Provide the (x, y) coordinate of the cell's center where the given text is located.  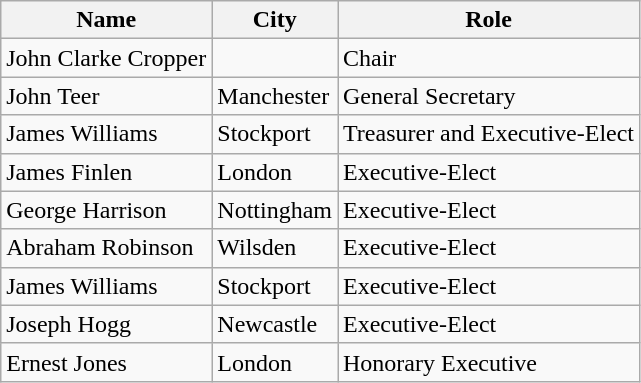
General Secretary (489, 96)
Treasurer and Executive-Elect (489, 134)
Joseph Hogg (106, 324)
Name (106, 20)
John Clarke Cropper (106, 58)
Manchester (275, 96)
Wilsden (275, 248)
Ernest Jones (106, 362)
City (275, 20)
Abraham Robinson (106, 248)
John Teer (106, 96)
Role (489, 20)
George Harrison (106, 210)
Honorary Executive (489, 362)
Chair (489, 58)
Newcastle (275, 324)
James Finlen (106, 172)
Nottingham (275, 210)
